Locate the cell with the specified text and output its [x, y] center coordinate. 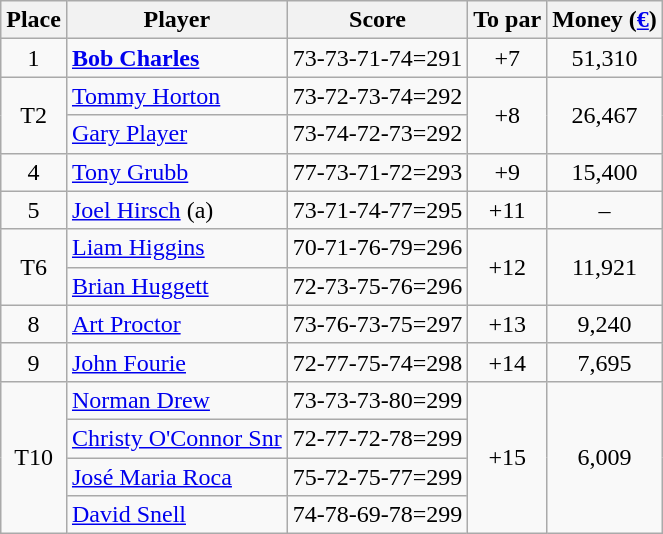
+9 [508, 172]
6,009 [605, 457]
8 [34, 324]
Brian Huggett [176, 286]
+12 [508, 267]
51,310 [605, 58]
Gary Player [176, 134]
73-76-73-75=297 [378, 324]
4 [34, 172]
73-73-71-74=291 [378, 58]
Norman Drew [176, 400]
T6 [34, 267]
T2 [34, 115]
José Maria Roca [176, 477]
74-78-69-78=299 [378, 515]
73-71-74-77=295 [378, 210]
26,467 [605, 115]
72-77-72-78=299 [378, 438]
+7 [508, 58]
Bob Charles [176, 58]
11,921 [605, 267]
– [605, 210]
15,400 [605, 172]
Money (€) [605, 20]
Player [176, 20]
Tommy Horton [176, 96]
73-72-73-74=292 [378, 96]
9,240 [605, 324]
70-71-76-79=296 [378, 248]
Art Proctor [176, 324]
Tony Grubb [176, 172]
75-72-75-77=299 [378, 477]
Christy O'Connor Snr [176, 438]
T10 [34, 457]
David Snell [176, 515]
73-74-72-73=292 [378, 134]
5 [34, 210]
+11 [508, 210]
1 [34, 58]
73-73-73-80=299 [378, 400]
77-73-71-72=293 [378, 172]
+13 [508, 324]
Liam Higgins [176, 248]
+15 [508, 457]
9 [34, 362]
To par [508, 20]
Joel Hirsch (a) [176, 210]
Place [34, 20]
Score [378, 20]
John Fourie [176, 362]
72-77-75-74=298 [378, 362]
+8 [508, 115]
7,695 [605, 362]
72-73-75-76=296 [378, 286]
+14 [508, 362]
